Search for the cell housing the specified text and yield its (x, y) center coordinate. 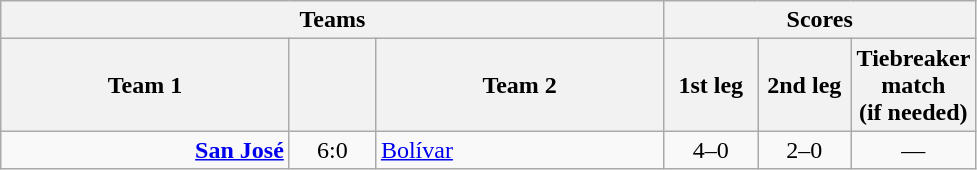
6:0 (332, 150)
— (913, 150)
2–0 (805, 150)
2nd leg (805, 85)
Teams (332, 20)
Team 1 (146, 85)
4–0 (711, 150)
San José (146, 150)
Tiebreaker match(if needed) (913, 85)
Bolívar (520, 150)
Scores (820, 20)
1st leg (711, 85)
Team 2 (520, 85)
